Detect which cell encompasses the target text, then output its (x, y) center coordinate. 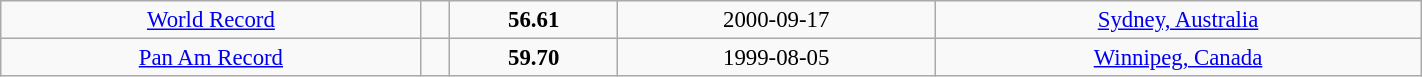
1999-08-05 (776, 58)
Pan Am Record (211, 58)
Winnipeg, Canada (1178, 58)
59.70 (534, 58)
56.61 (534, 20)
World Record (211, 20)
Sydney, Australia (1178, 20)
2000-09-17 (776, 20)
